Identify which cell holds the provided text, then report its [x, y] central coordinate. 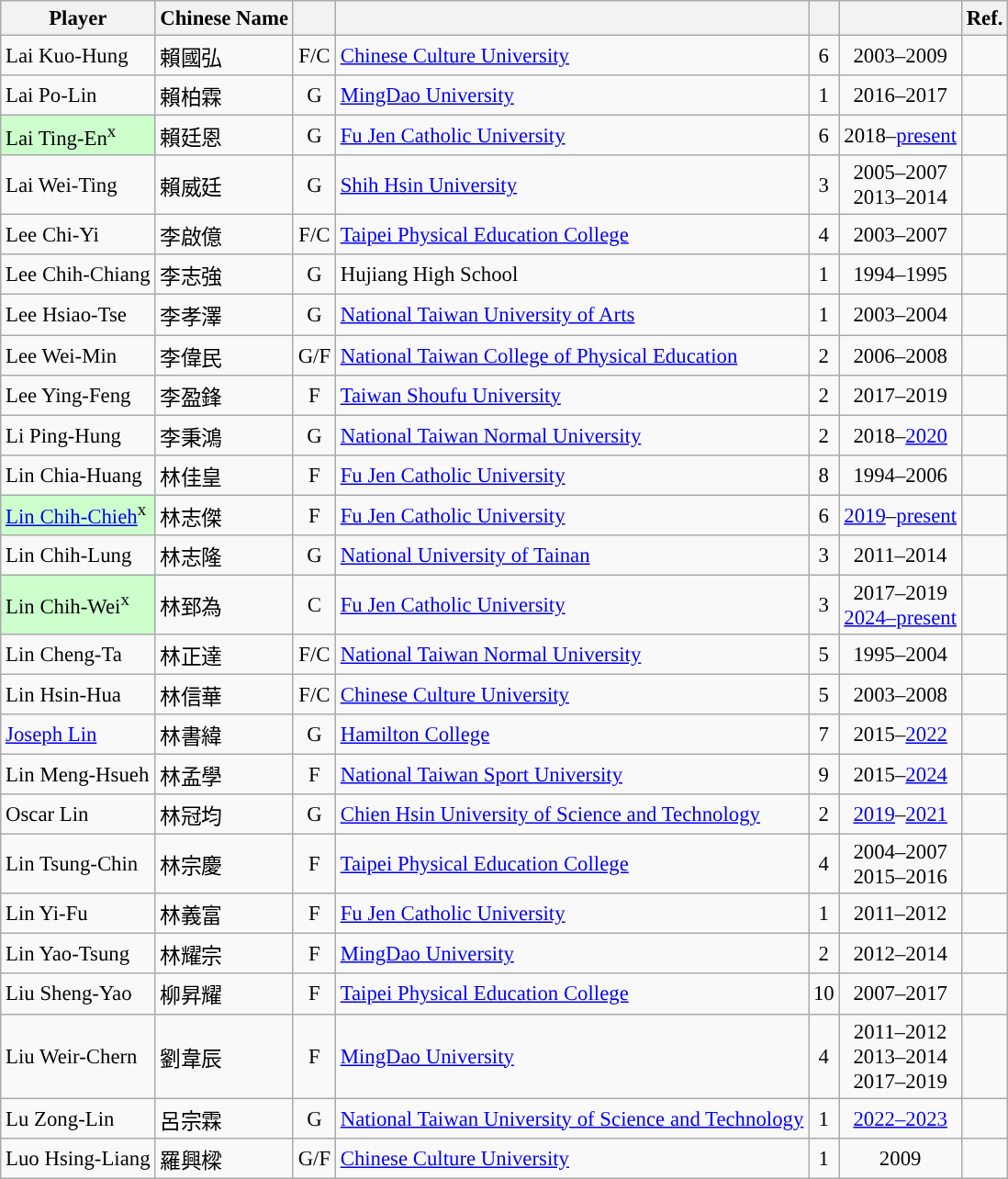
林宗慶 [224, 865]
林信華 [224, 694]
賴柏霖 [224, 95]
Hamilton College [571, 735]
柳昇耀 [224, 994]
Chien Hsin University of Science and Technology [571, 814]
林孟學 [224, 775]
Joseph Lin [78, 735]
Lin Meng-Hsueh [78, 775]
李志強 [224, 275]
2004–20072015–2016 [900, 865]
李啟億 [224, 235]
2007–2017 [900, 994]
Chinese Name [224, 18]
Taiwan Shoufu University [571, 395]
2003–2004 [900, 315]
Lin Tsung-Chin [78, 865]
C [314, 604]
2011–2014 [900, 556]
Lin Yi-Fu [78, 914]
2018–2020 [900, 435]
National University of Tainan [571, 556]
2022–2023 [900, 1118]
賴廷恩 [224, 136]
Oscar Lin [78, 814]
Lai Kuo-Hung [78, 56]
National Taiwan University of Arts [571, 315]
Lee Hsiao-Tse [78, 315]
Lai Po-Lin [78, 95]
林郅為 [224, 604]
Lin Hsin-Hua [78, 694]
2017–2019 [900, 395]
1995–2004 [900, 655]
Lee Wei-Min [78, 355]
2016–2017 [900, 95]
2005–20072013–2014 [900, 185]
2019–2021 [900, 814]
林義富 [224, 914]
Ref. [984, 18]
林書緯 [224, 735]
Lin Chih-Lung [78, 556]
Hujiang High School [571, 275]
2019–present [900, 515]
1994–1995 [900, 275]
Lai Ting-Enx [78, 136]
2009 [900, 1158]
National Taiwan Sport University [571, 775]
2011–20122013–20142017–2019 [900, 1056]
2006–2008 [900, 355]
2003–2008 [900, 694]
賴國弘 [224, 56]
羅興樑 [224, 1158]
呂宗霖 [224, 1118]
Lee Chi-Yi [78, 235]
林正達 [224, 655]
8 [824, 475]
劉韋辰 [224, 1056]
2017–20192024–present [900, 604]
National Taiwan College of Physical Education [571, 355]
2003–2007 [900, 235]
Lee Ying-Feng [78, 395]
1994–2006 [900, 475]
2011–2012 [900, 914]
李盈鋒 [224, 395]
10 [824, 994]
Liu Weir-Chern [78, 1056]
Lin Chih-Chiehx [78, 515]
Lin Yao-Tsung [78, 954]
7 [824, 735]
林冠均 [224, 814]
李偉民 [224, 355]
Lin Chih-Weix [78, 604]
Lai Wei-Ting [78, 185]
Lu Zong-Lin [78, 1118]
Lin Chia-Huang [78, 475]
Lin Cheng-Ta [78, 655]
2003–2009 [900, 56]
National Taiwan University of Science and Technology [571, 1118]
李孝澤 [224, 315]
2012–2014 [900, 954]
李秉鴻 [224, 435]
賴威廷 [224, 185]
Shih Hsin University [571, 185]
Luo Hsing-Liang [78, 1158]
Player [78, 18]
林志傑 [224, 515]
2015–2024 [900, 775]
9 [824, 775]
2018–present [900, 136]
林志隆 [224, 556]
Liu Sheng-Yao [78, 994]
林佳皇 [224, 475]
林耀宗 [224, 954]
Li Ping-Hung [78, 435]
Lee Chih-Chiang [78, 275]
2015–2022 [900, 735]
